Return (X, Y) of the center of cell containing provided text 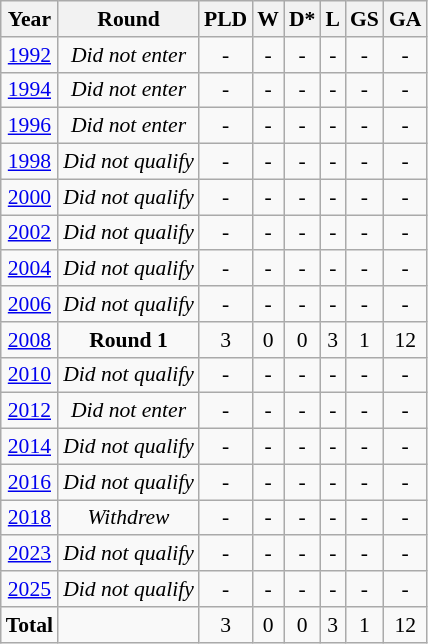
W (268, 19)
Year (30, 19)
1996 (30, 126)
1994 (30, 90)
1998 (30, 162)
Withdrew (128, 518)
GA (406, 19)
Round 1 (128, 340)
2008 (30, 340)
2002 (30, 233)
GS (364, 19)
2025 (30, 589)
2012 (30, 411)
D* (302, 19)
2000 (30, 197)
2010 (30, 375)
2018 (30, 518)
2023 (30, 554)
1992 (30, 55)
L (332, 19)
2014 (30, 447)
2006 (30, 304)
PLD (226, 19)
Round (128, 19)
2004 (30, 269)
2016 (30, 482)
Total (30, 625)
